From the cell containing the given text, extract its center point as (X, Y) coordinate. 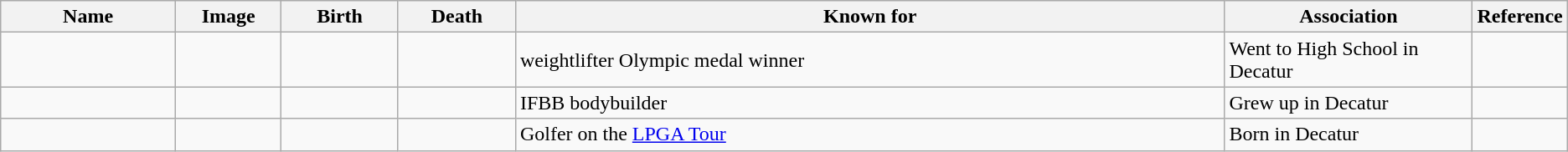
Reference (1519, 17)
weightlifter Olympic medal winner (869, 60)
Grew up in Decatur (1349, 103)
Name (89, 17)
Birth (340, 17)
Golfer on the LPGA Tour (869, 134)
Born in Decatur (1349, 134)
Association (1349, 17)
Went to High School in Decatur (1349, 60)
Image (228, 17)
Known for (869, 17)
Death (456, 17)
IFBB bodybuilder (869, 103)
